Identify which cell holds the provided text, then report its (X, Y) central coordinate. 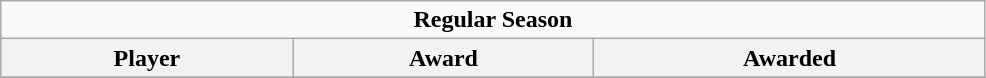
Award (444, 58)
Awarded (790, 58)
Player (147, 58)
Regular Season (493, 20)
